Capture the cell that displays the provided text and extract its [X, Y] central coordinate. 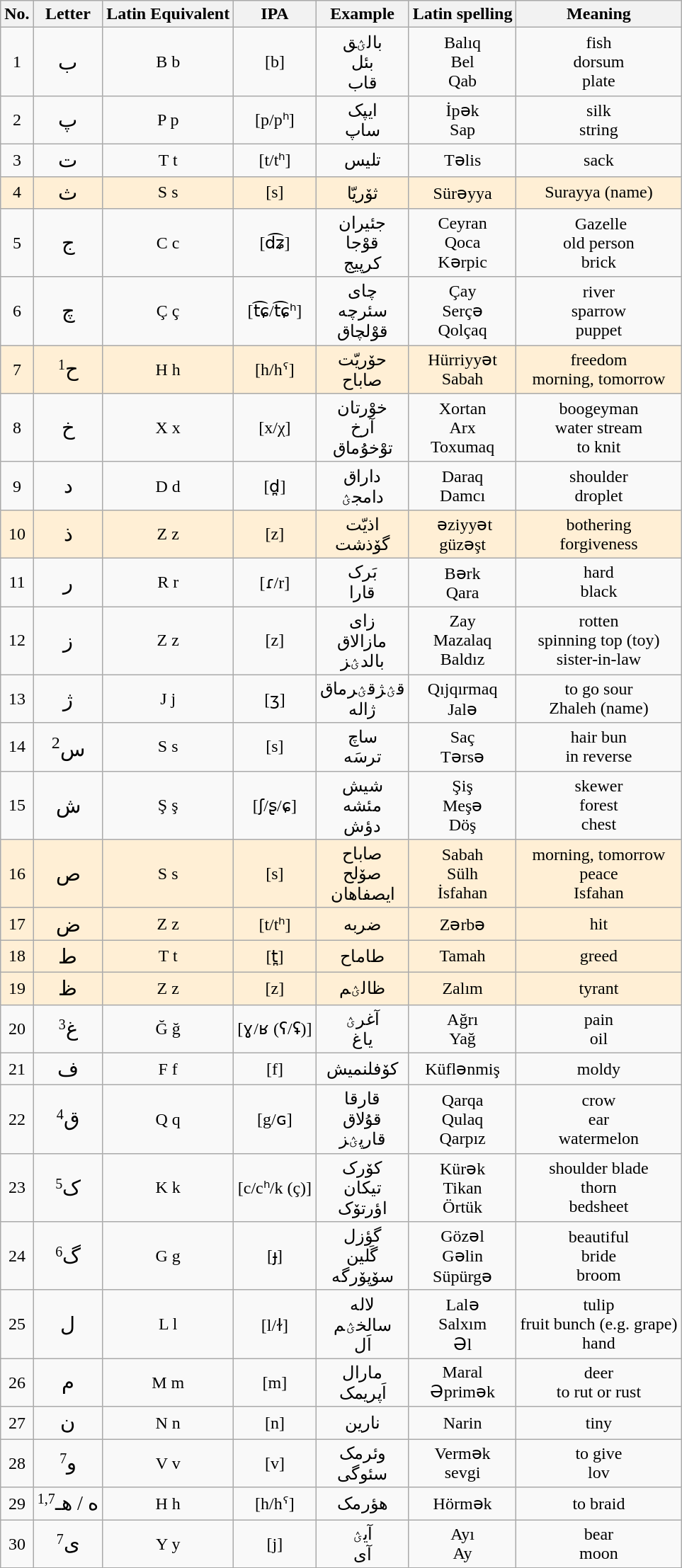
24 [17, 1256]
moldy [599, 1069]
AyıAy [462, 1544]
ه / هـ1,7 [68, 1504]
shoulderdroplet [599, 486]
P p [169, 120]
Example [363, 14]
beautifulbridebroom [599, 1256]
riversparrowpuppet [599, 311]
Letter [68, 14]
آغرؽیاغ [363, 1029]
greed [599, 956]
L l [169, 1324]
15 [17, 806]
LaləSalxımƏl [462, 1324]
QıjqırmaqJalə [462, 699]
Q q [169, 1120]
K k [169, 1188]
12 [17, 640]
6 [17, 311]
crowearwatermelon [599, 1120]
ZayMazalaqBaldız [462, 640]
D d [169, 486]
ذ [68, 534]
ز [68, 640]
botheringforgiveness [599, 534]
داراقدامجؽ [363, 486]
ی7 [68, 1544]
Y y [169, 1544]
25 [17, 1324]
skewerforestchest [599, 806]
بالؽقبئلقاب [363, 62]
چایسئرچهقوْلچاق [363, 311]
ص [68, 874]
2 [17, 120]
حۆریّتصاباح [363, 370]
19 [17, 988]
4 [17, 193]
گؤزلگَلینسۆپۆرگه [363, 1256]
ر [68, 582]
‌ Gazelleold personbrick [599, 244]
[ɣ/ʁ (ʕ/ʢ)] [275, 1029]
QarqaQulaqQarpız [462, 1120]
[ʒ] [275, 699]
ساچترسَه [363, 747]
to braid [599, 1504]
hardblack [599, 582]
8 [17, 428]
3 [17, 160]
27 [17, 1423]
17 [17, 924]
F f [169, 1069]
7 [17, 370]
ل [68, 1324]
tyrant [599, 988]
پ [68, 120]
[j] [275, 1544]
tiny [599, 1423]
مارالاَپریمک [363, 1383]
B b [169, 62]
بَرکقارا [363, 582]
20 [17, 1029]
شیشمئشهدؤش [363, 806]
freedommorning, tomorrow [599, 370]
Latin Equivalent [169, 14]
N n [169, 1423]
ت [68, 160]
1 [17, 62]
ظ [68, 988]
Hörmək [462, 1504]
Zalım [462, 988]
shoulder bladethornbedsheet [599, 1188]
Küflənmiş [462, 1069]
م [68, 1383]
13 [17, 699]
[d͡ʑ] [275, 244]
Surayya (name) [599, 193]
قؽژقؽرماقژاله [363, 699]
Ç ç [169, 311]
silkstring [599, 120]
طاماح [363, 956]
No. [17, 14]
غ3 [68, 1029]
29 [17, 1504]
XortanArxToxumaq [462, 428]
ŞişMeşəDöş [462, 806]
Meaning [599, 14]
هؤرمک [363, 1504]
M m [169, 1383]
[p/pʰ] [275, 120]
DaraqDamcı [462, 486]
[v] [275, 1463]
ک5 [68, 1188]
‌ əziyyətgüzəşt [462, 534]
[l/ɫ] [275, 1324]
boogeymanwater streamto knit [599, 428]
ح1 [68, 370]
ق4 [68, 1120]
ث [68, 193]
ض [68, 924]
IPA [275, 14]
MaralƏprimək [462, 1383]
sack [599, 160]
R r [169, 582]
14 [17, 747]
18 [17, 956]
[f] [275, 1069]
26 [17, 1383]
hit [599, 924]
ب [68, 62]
ÇaySerçəQolçaq [462, 311]
5 [17, 244]
10 [17, 534]
صاباحصۆلحایصفاهان [363, 874]
İpəkSap [462, 120]
گ6 [68, 1256]
J j [169, 699]
21 [17, 1069]
خوْرتانآرختوْخۇماق [363, 428]
Təlis [462, 160]
و7 [68, 1463]
وئرمکسئوگی [363, 1463]
HürriyyətSabah [462, 370]
SaçTərsə [462, 747]
Zərbə [462, 924]
28 [17, 1463]
G g [169, 1256]
د [68, 486]
AğrıYağ [462, 1029]
[c/cʰ/k (ç)] [275, 1188]
Sürəyya [462, 193]
خ [68, 428]
تلیس [363, 160]
[ɾ/r] [275, 582]
tulipfruit bunch (e.g. grape)hand [599, 1324]
BərkQara [462, 582]
Tamah [462, 956]
GözəlGəlinSüpürgə [462, 1256]
Ğ ğ [169, 1029]
[b] [275, 62]
Latin spelling [462, 14]
V v [169, 1463]
ضربه [363, 924]
[d̪] [275, 486]
ط [68, 956]
deerto rut or rust [599, 1383]
KürəkTikanÖrtük [462, 1188]
زایمازالاقبالدؽز [363, 640]
to givelov [599, 1463]
hair bunin reverse [599, 747]
Ş ş [169, 806]
30 [17, 1544]
23 [17, 1188]
[t̪] [275, 956]
ن [68, 1423]
X x [169, 428]
bearmoon [599, 1544]
چ [68, 311]
ظالؽم [363, 988]
CeyranQocaKərpic [462, 244]
16 [17, 874]
کۆرکتیکاناؤرتۆک [363, 1188]
نارین [363, 1423]
morning, tomorrowpeaceIsfahan [599, 874]
9 [17, 486]
Narin [462, 1423]
[g/ɢ] [275, 1120]
BalıqBelQab [462, 62]
[ɟ] [275, 1256]
ش [68, 806]
قارقاقۇلاققارپؽز [363, 1120]
ف [68, 1069]
rottenspinning top (toy)sister-in-law [599, 640]
کۆفلنمیش [363, 1069]
ژ [68, 699]
آیؽآی [363, 1544]
C c [169, 244]
11 [17, 582]
painoil [599, 1029]
ایپکساپ [363, 120]
س2 [68, 747]
[x/χ] [275, 428]
اذیّتگۆذشت [363, 534]
جئیرانقوْجاکرپیج [363, 244]
[m] [275, 1383]
ج [68, 244]
to go sourZhaleh (name) [599, 699]
[ʃ/ʂ/ɕ] [275, 806]
[n] [275, 1423]
لاله سالخؽماَل [363, 1324]
Verməksevgi [462, 1463]
fishdorsumplate [599, 62]
[t͡ɕ/t͡ɕʰ] [275, 311]
22 [17, 1120]
SabahSülhİsfahan [462, 874]
ثۆریّا [363, 193]
